Search for the cell housing the specified text and yield its [x, y] center coordinate. 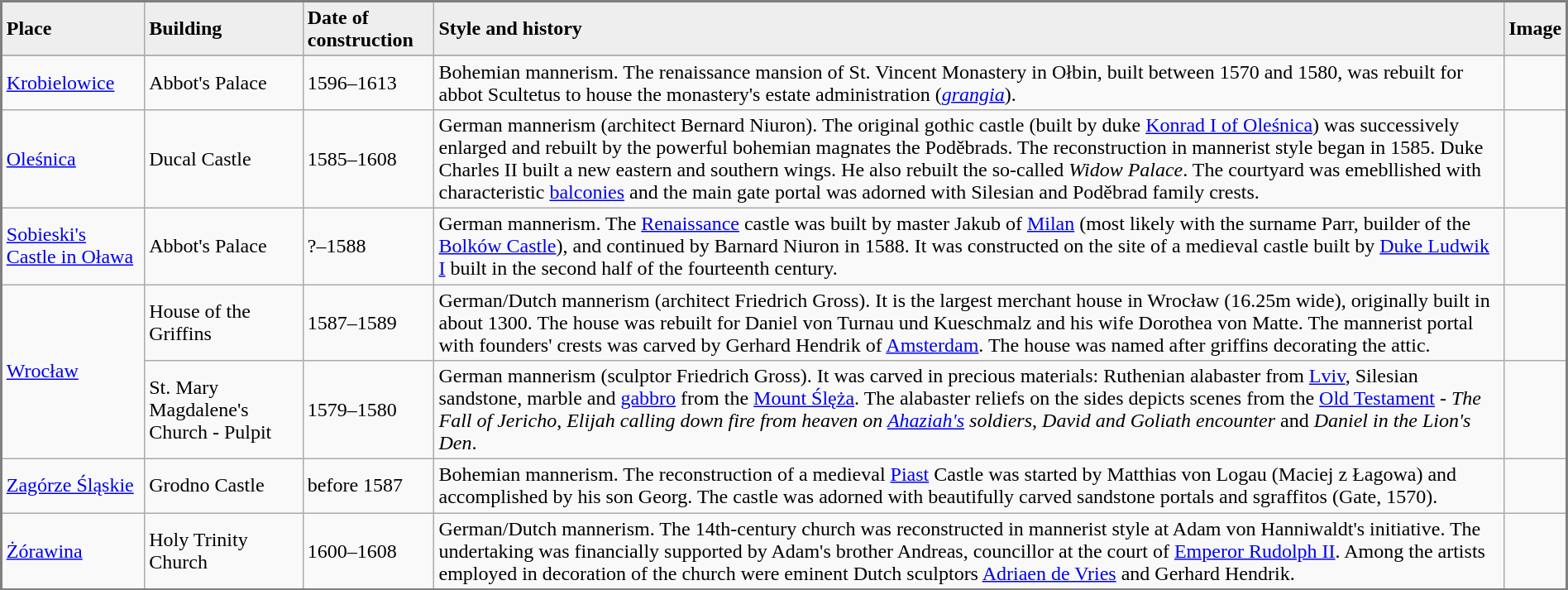
1596–1613 [369, 83]
1600–1608 [369, 551]
Oleśnica [73, 159]
?–1588 [369, 246]
Building [223, 29]
House of the Griffins [223, 323]
Image [1536, 29]
Style and history [969, 29]
Krobielowice [73, 83]
Holy Trinity Church [223, 551]
Date of construction [369, 29]
Ducal Castle [223, 159]
Wrocław [73, 372]
1579–1580 [369, 410]
Sobieski's Castle in Oława [73, 246]
Żórawina [73, 551]
St. Mary Magdalene's Church - Pulpit [223, 410]
Zagórze Śląskie [73, 487]
1585–1608 [369, 159]
Place [73, 29]
1587–1589 [369, 323]
Grodno Castle [223, 487]
before 1587 [369, 487]
